Scan for the cell matching the given text and deliver its (x, y) coordinate at center. 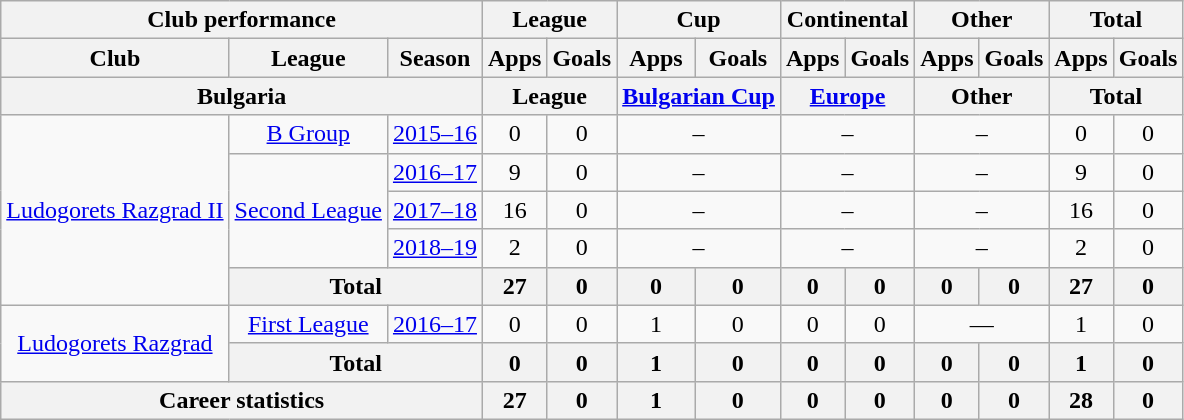
Second League (308, 210)
Europe (847, 96)
Season (434, 58)
Club performance (242, 20)
2018–19 (434, 248)
2017–18 (434, 210)
— (982, 324)
First League (308, 324)
2015–16 (434, 134)
28 (1081, 400)
Continental (847, 20)
Cup (699, 20)
B Group (308, 134)
Club (115, 58)
Ludogorets Razgrad (115, 343)
Bulgaria (242, 96)
Career statistics (242, 400)
Ludogorets Razgrad II (115, 210)
Bulgarian Cup (699, 96)
